Capture the cell that displays the provided text and extract its [x, y] central coordinate. 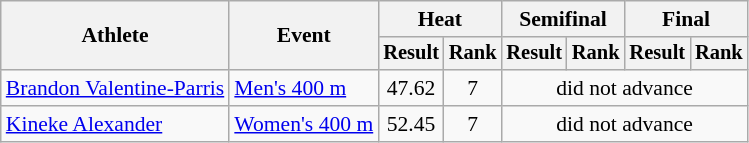
Heat [440, 19]
Event [304, 36]
Women's 400 m [304, 124]
47.62 [411, 88]
52.45 [411, 124]
Brandon Valentine-Parris [116, 88]
Semifinal [562, 19]
Kineke Alexander [116, 124]
Final [686, 19]
Men's 400 m [304, 88]
Athlete [116, 36]
